From the cell containing the given text, extract its center point as [x, y] coordinate. 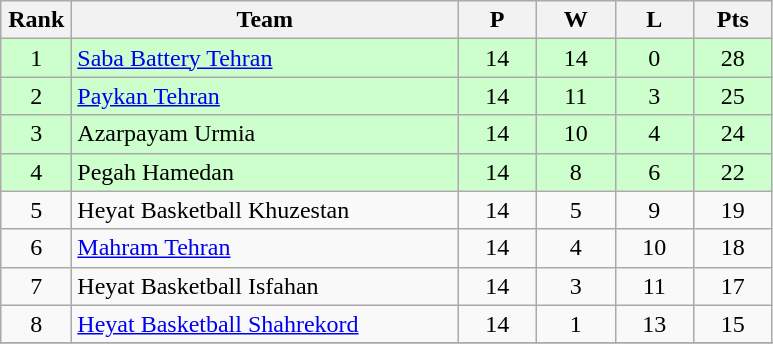
W [576, 20]
7 [36, 286]
L [654, 20]
Paykan Tehran [265, 96]
24 [734, 134]
Azarpayam Urmia [265, 134]
Pegah Hamedan [265, 172]
9 [654, 210]
Pts [734, 20]
Saba Battery Tehran [265, 58]
2 [36, 96]
15 [734, 324]
P [498, 20]
Rank [36, 20]
25 [734, 96]
28 [734, 58]
13 [654, 324]
Heyat Basketball Isfahan [265, 286]
Team [265, 20]
17 [734, 286]
19 [734, 210]
18 [734, 248]
Heyat Basketball Shahrekord [265, 324]
Mahram Tehran [265, 248]
Heyat Basketball Khuzestan [265, 210]
22 [734, 172]
0 [654, 58]
